From the cell containing the given text, extract its center point as (X, Y) coordinate. 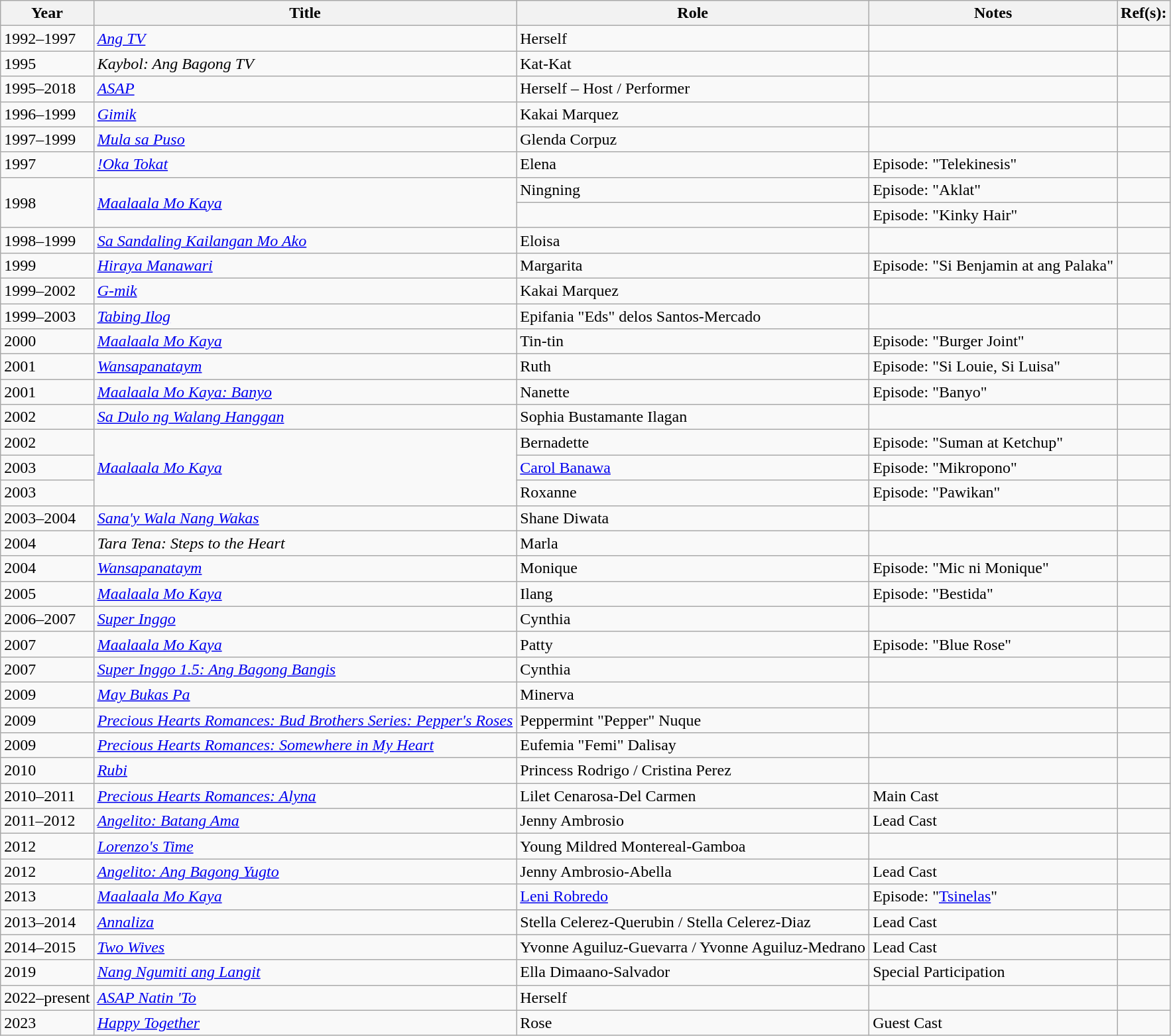
Rose (693, 1023)
Eufemia "Femi" Dalisay (693, 745)
Episode: "Kinky Hair" (993, 215)
Ref(s): (1144, 13)
Nang Ngumiti ang Langit (305, 972)
Epifania "Eds" delos Santos-Mercado (693, 316)
G-mik (305, 291)
2010–2011 (47, 796)
Angelito: Batang Ama (305, 821)
Episode: "Mikropono" (993, 468)
Sana'y Wala Nang Wakas (305, 518)
Monique (693, 568)
Ella Dimaano-Salvador (693, 972)
Elena (693, 164)
2005 (47, 594)
Glenda Corpuz (693, 139)
1999 (47, 265)
Episode: "Tsinelas" (993, 897)
2010 (47, 771)
Angelito: Ang Bagong Yugto (305, 872)
!Oka Tokat (305, 164)
Tabing Ilog (305, 316)
Precious Hearts Romances: Bud Brothers Series: Pepper's Roses (305, 720)
Ruth (693, 367)
1995 (47, 64)
ASAP Natin 'To (305, 998)
Ilang (693, 594)
Young Mildred Montereal-Gamboa (693, 846)
Year (47, 13)
Leni Robredo (693, 897)
2022–present (47, 998)
Nanette (693, 392)
1998 (47, 202)
Lilet Cenarosa-Del Carmen (693, 796)
Annaliza (305, 922)
1992–1997 (47, 38)
2000 (47, 342)
Ningning (693, 190)
Two Wives (305, 947)
Princess Rodrigo / Cristina Perez (693, 771)
Episode: "Si Louie, Si Luisa" (993, 367)
2013 (47, 897)
Marla (693, 543)
Bernadette (693, 442)
Stella Celerez-Querubin / Stella Celerez-Diaz (693, 922)
Mula sa Puso (305, 139)
Kat-Kat (693, 64)
Ang TV (305, 38)
Jenny Ambrosio (693, 821)
Episode: "Bestida" (993, 594)
May Bukas Pa (305, 694)
Herself – Host / Performer (693, 89)
Tin-tin (693, 342)
Episode: "Burger Joint" (993, 342)
1995–2018 (47, 89)
1997 (47, 164)
2023 (47, 1023)
Episode: "Mic ni Monique" (993, 568)
Tara Tena: Steps to the Heart (305, 543)
Episode: "Banyo" (993, 392)
Episode: "Telekinesis" (993, 164)
Episode: "Si Benjamin at ang Palaka" (993, 265)
1996–1999 (47, 114)
Sa Dulo ng Walang Hanggan (305, 417)
Hiraya Manawari (305, 265)
Kaybol: Ang Bagong TV (305, 64)
Special Participation (993, 972)
Notes (993, 13)
2003–2004 (47, 518)
Super Inggo (305, 619)
Carol Banawa (693, 468)
ASAP (305, 89)
Margarita (693, 265)
Precious Hearts Romances: Somewhere in My Heart (305, 745)
Guest Cast (993, 1023)
Lorenzo's Time (305, 846)
Episode: "Blue Rose" (993, 644)
Minerva (693, 694)
1998–1999 (47, 240)
Episode: "Aklat" (993, 190)
2019 (47, 972)
1999–2003 (47, 316)
Episode: "Suman at Ketchup" (993, 442)
Title (305, 13)
Patty (693, 644)
Precious Hearts Romances: Alyna (305, 796)
Shane Diwata (693, 518)
Gimik (305, 114)
Rubi (305, 771)
Happy Together (305, 1023)
Role (693, 13)
Sophia Bustamante Ilagan (693, 417)
2013–2014 (47, 922)
1997–1999 (47, 139)
Jenny Ambrosio-Abella (693, 872)
Yvonne Aguiluz-Guevarra / Yvonne Aguiluz-Medrano (693, 947)
2006–2007 (47, 619)
2014–2015 (47, 947)
Maalaala Mo Kaya: Banyo (305, 392)
Peppermint "Pepper" Nuque (693, 720)
Eloisa (693, 240)
Main Cast (993, 796)
Sa Sandaling Kailangan Mo Ako (305, 240)
Super Inggo 1.5: Ang Bagong Bangis (305, 669)
1999–2002 (47, 291)
Episode: "Pawikan" (993, 493)
2011–2012 (47, 821)
Roxanne (693, 493)
